Provide the [X, Y] coordinate of the cell's center where the given text is located.  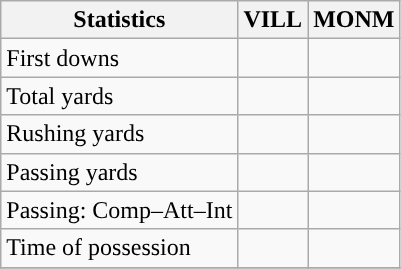
First downs [120, 58]
MONM [354, 20]
Passing yards [120, 172]
Passing: Comp–Att–Int [120, 210]
Total yards [120, 96]
Time of possession [120, 248]
Rushing yards [120, 134]
Statistics [120, 20]
VILL [273, 20]
